Extract the (X, Y) coordinate from the center of the cell holding the provided text.  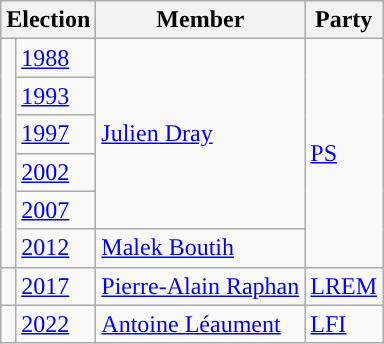
Julien Dray (200, 134)
PS (344, 153)
LREM (344, 286)
LFI (344, 324)
1997 (56, 134)
Election (48, 20)
2022 (56, 324)
2012 (56, 248)
1993 (56, 96)
Malek Boutih (200, 248)
Member (200, 20)
Pierre-Alain Raphan (200, 286)
2017 (56, 286)
1988 (56, 58)
Antoine Léaument (200, 324)
2002 (56, 172)
Party (344, 20)
2007 (56, 210)
